Find where the given text appears and provide that cell's center as (x, y) coordinate. 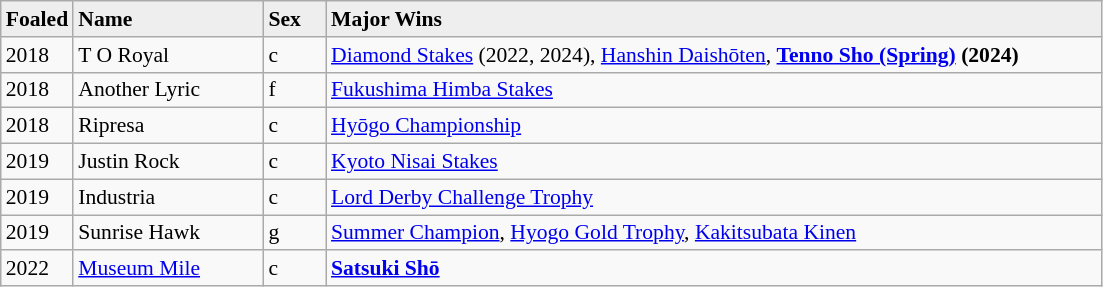
Diamond Stakes (2022, 2024), Hanshin Daishōten, Tenno Sho (Spring) (2024) (714, 55)
Another Lyric (168, 90)
Name (168, 19)
Summer Champion, Hyogo Gold Trophy, Kakitsubata Kinen (714, 233)
Hyōgo Championship (714, 126)
Major Wins (714, 19)
Satsuki Shō (714, 269)
f (294, 90)
Justin Rock (168, 162)
Industria (168, 197)
Foaled (37, 19)
g (294, 233)
Lord Derby Challenge Trophy (714, 197)
Sex (294, 19)
Sunrise Hawk (168, 233)
Fukushima Himba Stakes (714, 90)
Kyoto Nisai Stakes (714, 162)
Ripresa (168, 126)
2022 (37, 269)
Museum Mile (168, 269)
T O Royal (168, 55)
